Return the [x, y] coordinate for the center point of the cell that contains the specified text.  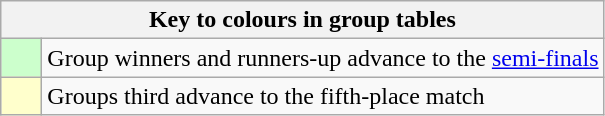
Key to colours in group tables [302, 20]
Group winners and runners-up advance to the semi-finals [323, 58]
Groups third advance to the fifth-place match [323, 96]
